For the text-containing cell, return its midpoint in [X, Y] coordinate format. 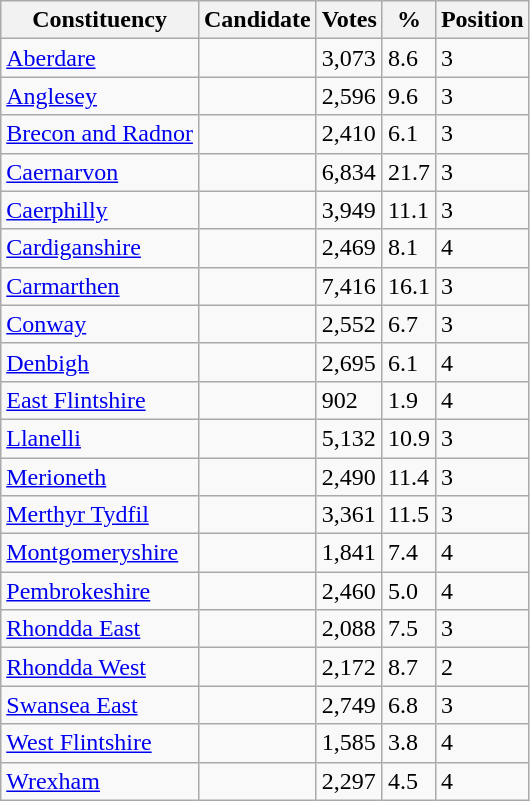
East Flintshire [100, 400]
8.1 [408, 248]
Montgomeryshire [100, 553]
11.4 [408, 477]
2,297 [349, 781]
Anglesey [100, 96]
5.0 [408, 591]
Aberdare [100, 58]
1,585 [349, 743]
1,841 [349, 553]
7.4 [408, 553]
Votes [349, 20]
Denbigh [100, 362]
2,552 [349, 324]
11.1 [408, 210]
3,361 [349, 515]
7,416 [349, 286]
10.9 [408, 438]
2,490 [349, 477]
Wrexham [100, 781]
2,749 [349, 705]
3.8 [408, 743]
2,695 [349, 362]
Conway [100, 324]
8.6 [408, 58]
2,596 [349, 96]
11.5 [408, 515]
% [408, 20]
3,073 [349, 58]
2,088 [349, 629]
2,469 [349, 248]
Rhondda East [100, 629]
4.5 [408, 781]
7.5 [408, 629]
2 [482, 667]
902 [349, 400]
Cardiganshire [100, 248]
Merthyr Tydfil [100, 515]
16.1 [408, 286]
6,834 [349, 172]
Caerphilly [100, 210]
6.7 [408, 324]
Constituency [100, 20]
Merioneth [100, 477]
9.6 [408, 96]
Rhondda West [100, 667]
Swansea East [100, 705]
Candidate [257, 20]
1.9 [408, 400]
Llanelli [100, 438]
21.7 [408, 172]
Carmarthen [100, 286]
6.8 [408, 705]
2,410 [349, 134]
5,132 [349, 438]
8.7 [408, 667]
3,949 [349, 210]
2,460 [349, 591]
Position [482, 20]
Pembrokeshire [100, 591]
West Flintshire [100, 743]
Caernarvon [100, 172]
Brecon and Radnor [100, 134]
2,172 [349, 667]
